Scan for the cell matching the given text and deliver its [x, y] coordinate at center. 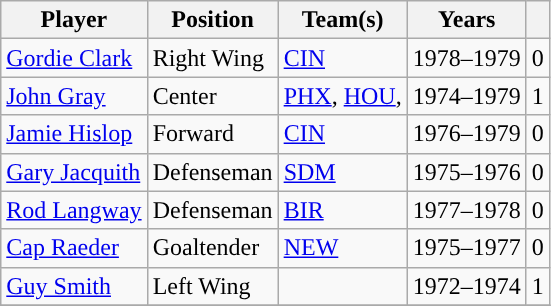
Jamie Hislop [74, 134]
PHX, HOU, [342, 96]
Center [212, 96]
1978–1979 [466, 58]
SDM [342, 172]
1972–1974 [466, 286]
BIR [342, 210]
1976–1979 [466, 134]
1975–1977 [466, 248]
Team(s) [342, 20]
John Gray [74, 96]
Guy Smith [74, 286]
Gary Jacquith [74, 172]
Right Wing [212, 58]
Years [466, 20]
NEW [342, 248]
1977–1978 [466, 210]
Rod Langway [74, 210]
1974–1979 [466, 96]
Forward [212, 134]
Left Wing [212, 286]
Gordie Clark [74, 58]
1975–1976 [466, 172]
Player [74, 20]
Position [212, 20]
Cap Raeder [74, 248]
Goaltender [212, 248]
